Output the (X, Y) coordinate of the center of the cell containing the given text.  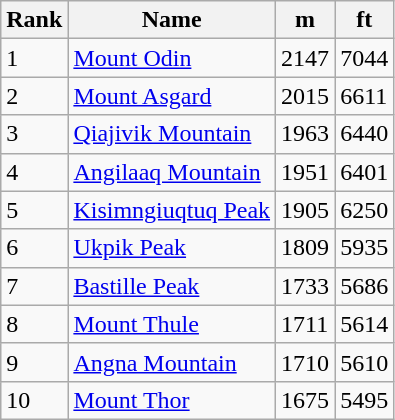
6250 (364, 210)
Angilaaq Mountain (172, 172)
m (306, 20)
Mount Odin (172, 58)
Mount Thor (172, 400)
2147 (306, 58)
6611 (364, 96)
Bastille Peak (172, 286)
2015 (306, 96)
Ukpik Peak (172, 248)
4 (34, 172)
3 (34, 134)
6401 (364, 172)
5610 (364, 362)
9 (34, 362)
Angna Mountain (172, 362)
Name (172, 20)
5614 (364, 324)
6440 (364, 134)
1711 (306, 324)
1675 (306, 400)
1809 (306, 248)
1 (34, 58)
1733 (306, 286)
2 (34, 96)
5 (34, 210)
7044 (364, 58)
1710 (306, 362)
8 (34, 324)
5686 (364, 286)
1905 (306, 210)
5935 (364, 248)
Rank (34, 20)
1963 (306, 134)
1951 (306, 172)
10 (34, 400)
Kisimngiuqtuq Peak (172, 210)
ft (364, 20)
Mount Asgard (172, 96)
6 (34, 248)
Mount Thule (172, 324)
7 (34, 286)
Qiajivik Mountain (172, 134)
5495 (364, 400)
